Provide the [X, Y] coordinate of the cell's center where the given text is located.  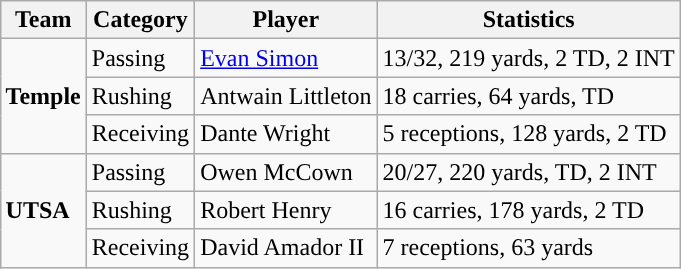
Team [43, 20]
18 carries, 64 yards, TD [528, 96]
Player [286, 20]
David Amador II [286, 248]
Statistics [528, 20]
7 receptions, 63 yards [528, 248]
Evan Simon [286, 58]
Dante Wright [286, 134]
13/32, 219 yards, 2 TD, 2 INT [528, 58]
16 carries, 178 yards, 2 TD [528, 210]
UTSA [43, 210]
Temple [43, 96]
Robert Henry [286, 210]
Owen McCown [286, 172]
20/27, 220 yards, TD, 2 INT [528, 172]
Antwain Littleton [286, 96]
5 receptions, 128 yards, 2 TD [528, 134]
Category [140, 20]
